Return (x, y) of the center of cell containing provided text 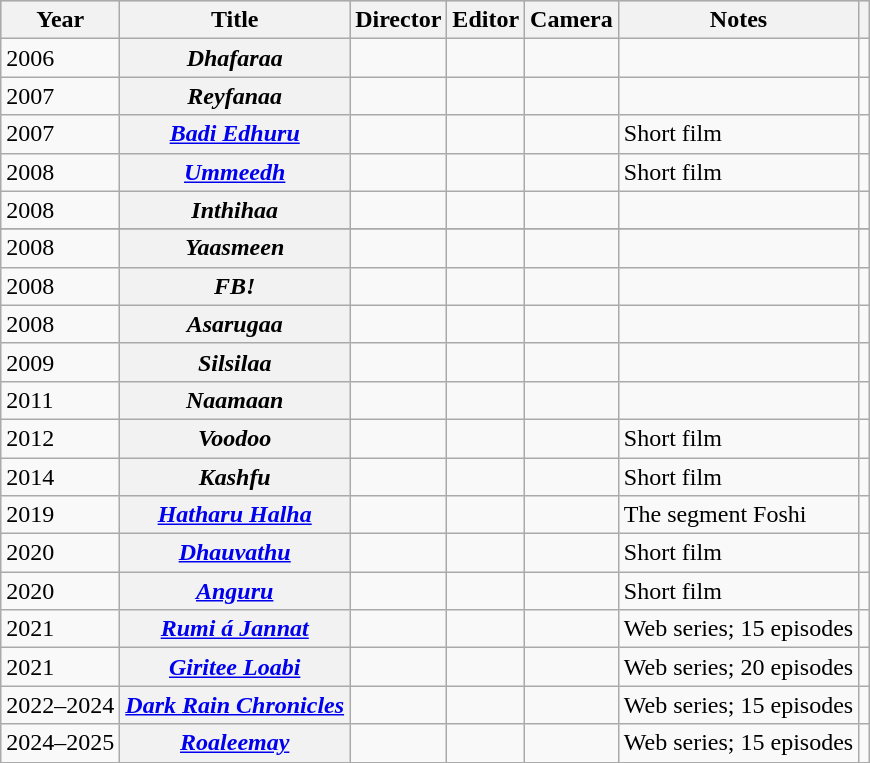
2024–2025 (60, 743)
Web series; 20 episodes (738, 667)
Kashfu (235, 477)
2014 (60, 477)
Reyfanaa (235, 96)
Year (60, 20)
Dhafaraa (235, 58)
Rumi á Jannat (235, 629)
Asarugaa (235, 324)
2012 (60, 438)
Anguru (235, 591)
Voodoo (235, 438)
Inthihaa (235, 210)
Yaasmeen (235, 248)
Badi Edhuru (235, 134)
Hatharu Halha (235, 515)
Camera (572, 20)
Director (398, 20)
2022–2024 (60, 705)
Giritee Loabi (235, 667)
Dark Rain Chronicles (235, 705)
2006 (60, 58)
Dhauvathu (235, 553)
2009 (60, 362)
FB! (235, 286)
2019 (60, 515)
Silsilaa (235, 362)
Roaleemay (235, 743)
2011 (60, 400)
Editor (486, 20)
Title (235, 20)
Ummeedh (235, 172)
Naamaan (235, 400)
The segment Foshi (738, 515)
Notes (738, 20)
